Return [X, Y] of the center of cell containing provided text 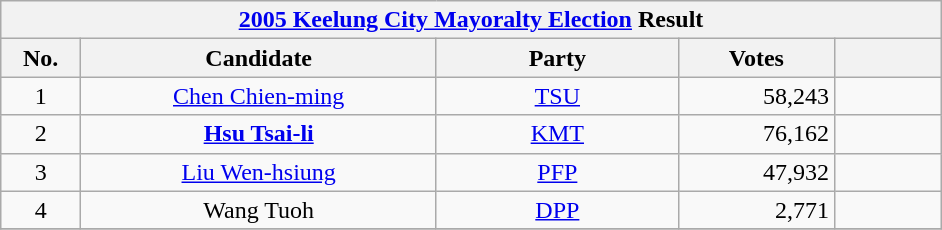
Party [557, 58]
76,162 [756, 134]
4 [40, 210]
DPP [557, 210]
KMT [557, 134]
Chen Chien-ming [259, 96]
PFP [557, 172]
2 [40, 134]
Candidate [259, 58]
2005 Keelung City Mayoralty Election Result [470, 20]
Hsu Tsai-li [259, 134]
Liu Wen-hsiung [259, 172]
TSU [557, 96]
Wang Tuoh [259, 210]
2,771 [756, 210]
58,243 [756, 96]
No. [40, 58]
47,932 [756, 172]
3 [40, 172]
Votes [756, 58]
1 [40, 96]
